From the cell containing the given text, extract its center point as (X, Y) coordinate. 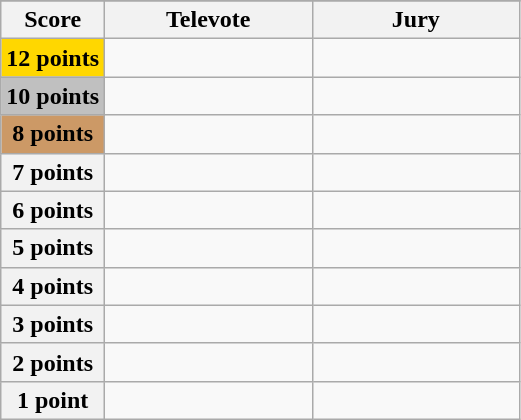
3 points (53, 324)
1 point (53, 400)
2 points (53, 362)
6 points (53, 210)
10 points (53, 96)
4 points (53, 286)
5 points (53, 248)
8 points (53, 134)
Jury (416, 20)
Score (53, 20)
12 points (53, 58)
7 points (53, 172)
Televote (209, 20)
